Determine the (x, y) coordinate at the center of the cell enclosing the given text.  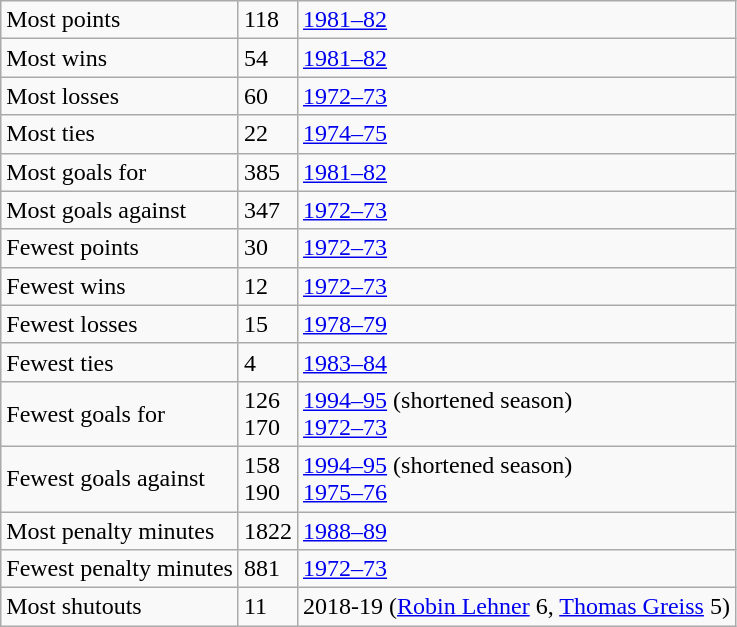
881 (268, 569)
Most penalty minutes (120, 531)
2018-19 (Robin Lehner 6, Thomas Greiss 5) (517, 607)
385 (268, 172)
1978–79 (517, 324)
1974–75 (517, 134)
Most points (120, 20)
Most shutouts (120, 607)
4 (268, 362)
Fewest ties (120, 362)
54 (268, 58)
Fewest wins (120, 286)
Most wins (120, 58)
Most losses (120, 96)
Fewest points (120, 248)
Fewest penalty minutes (120, 569)
15 (268, 324)
Most ties (120, 134)
1983–84 (517, 362)
12 (268, 286)
22 (268, 134)
1994–95 (shortened season)1972–73 (517, 414)
30 (268, 248)
158190 (268, 478)
Fewest goals for (120, 414)
Fewest losses (120, 324)
1994–95 (shortened season)1975–76 (517, 478)
11 (268, 607)
60 (268, 96)
Fewest goals against (120, 478)
1988–89 (517, 531)
1822 (268, 531)
347 (268, 210)
Most goals against (120, 210)
118 (268, 20)
Most goals for (120, 172)
126170 (268, 414)
